Return [x, y] of the center of cell containing provided text 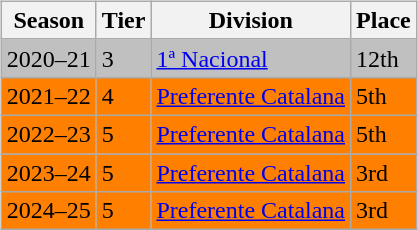
Season [48, 20]
2022–23 [48, 134]
2021–22 [48, 96]
12th [384, 58]
2024–25 [48, 211]
3 [124, 58]
2023–24 [48, 173]
Tier [124, 20]
1ª Nacional [251, 58]
Division [251, 20]
2020–21 [48, 58]
Place [384, 20]
4 [124, 96]
